Locate the cell with the specified text and output its [x, y] center coordinate. 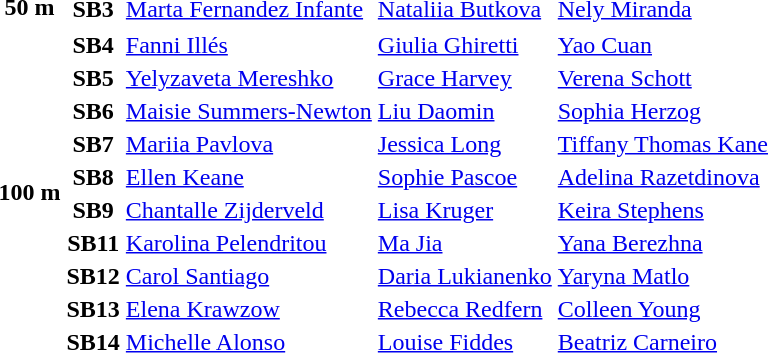
Chantalle Zijderveld [248, 210]
Grace Harvey [464, 78]
Sophie Pascoe [464, 177]
Ma Jia [464, 243]
Liu Daomin [464, 111]
Elena Krawzow [248, 309]
SB4 [93, 45]
Fanni Illés [248, 45]
SB8 [93, 177]
Daria Lukianenko [464, 276]
Jessica Long [464, 144]
SB6 [93, 111]
Ellen Keane [248, 177]
Yelyzaveta Mereshko [248, 78]
SB13 [93, 309]
Giulia Ghiretti [464, 45]
Rebecca Redfern [464, 309]
SB12 [93, 276]
Mariia Pavlova [248, 144]
Carol Santiago [248, 276]
SB5 [93, 78]
SB9 [93, 210]
Karolina Pelendritou [248, 243]
SB11 [93, 243]
Lisa Kruger [464, 210]
SB7 [93, 144]
Maisie Summers-Newton [248, 111]
